Search for the cell housing the specified text and yield its [X, Y] center coordinate. 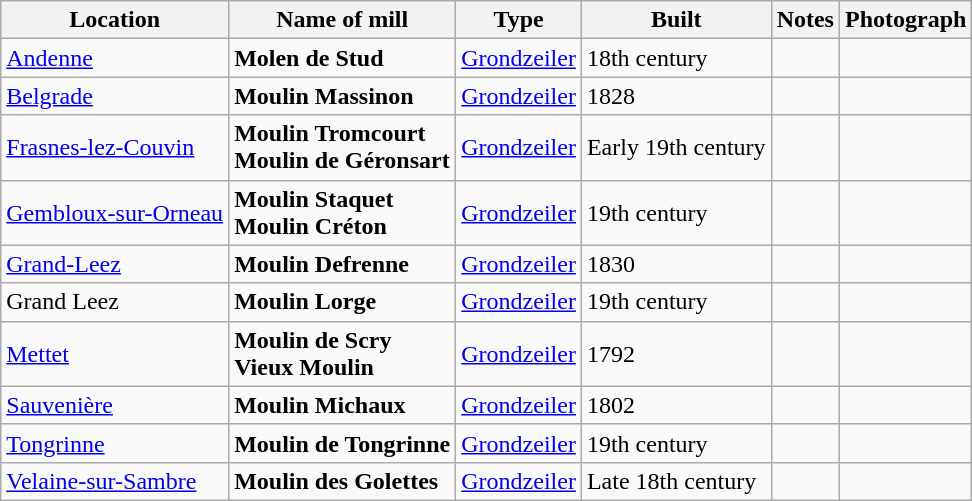
Late 18th century [676, 481]
Grand-Leez [115, 264]
Moulin Lorge [342, 302]
Type [519, 20]
Moulin de ScryVieux Moulin [342, 354]
Velaine-sur-Sambre [115, 481]
1802 [676, 405]
Moulin TromcourtMoulin de Géronsart [342, 148]
1828 [676, 96]
Location [115, 20]
Moulin de Tongrinne [342, 443]
Early 19th century [676, 148]
Moulin Defrenne [342, 264]
Tongrinne [115, 443]
1792 [676, 354]
1830 [676, 264]
Built [676, 20]
Photograph [905, 20]
Grand Leez [115, 302]
Andenne [115, 58]
Frasnes-lez-Couvin [115, 148]
Gembloux-sur-Orneau [115, 212]
Moulin Massinon [342, 96]
Notes [805, 20]
Name of mill [342, 20]
Molen de Stud [342, 58]
18th century [676, 58]
Mettet [115, 354]
Belgrade [115, 96]
Moulin Michaux [342, 405]
Moulin des Golettes [342, 481]
Moulin StaquetMoulin Créton [342, 212]
Sauvenière [115, 405]
